Identify which cell holds the provided text, then report its (x, y) central coordinate. 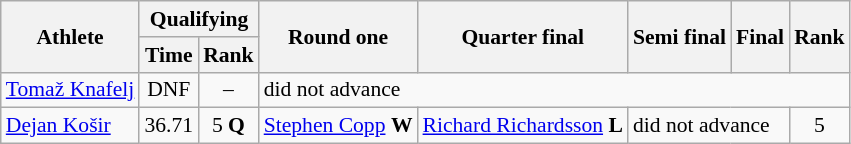
Final (760, 36)
Dejan Košir (70, 126)
5 Q (228, 126)
Semi final (680, 36)
Time (168, 55)
DNF (168, 90)
Tomaž Knafelj (70, 90)
Stephen Copp W (338, 126)
36.71 (168, 126)
5 (820, 126)
Qualifying (198, 19)
Quarter final (523, 36)
Athlete (70, 36)
Round one (338, 36)
Richard Richardsson L (523, 126)
– (228, 90)
